For the text-containing cell, return its midpoint in (x, y) coordinate format. 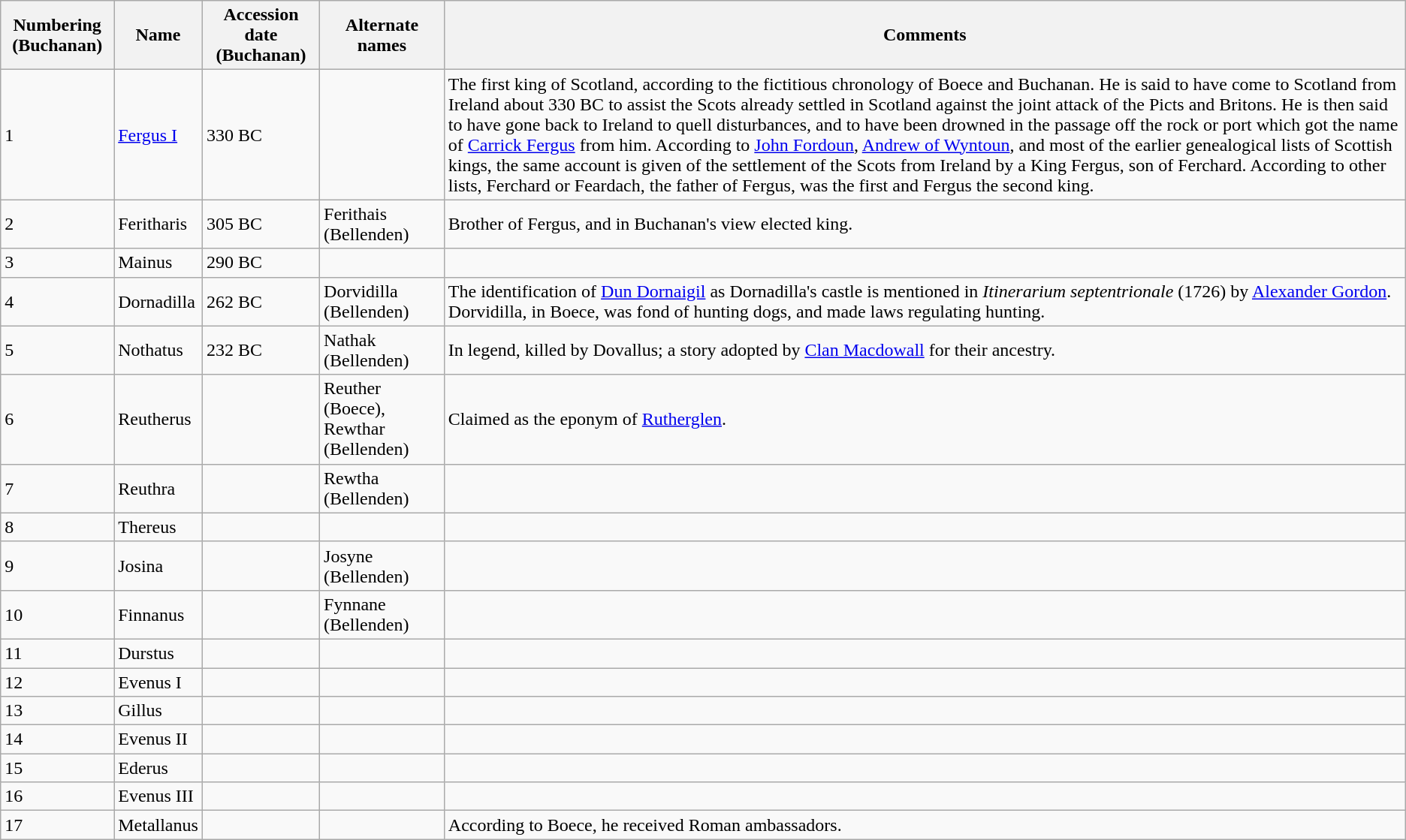
Feritharis (158, 224)
4 (57, 302)
305 BC (261, 224)
Evenus III (158, 796)
Name (158, 35)
7 (57, 488)
According to Boece, he received Roman ambassadors. (925, 825)
Josyne (Bellenden) (382, 566)
In legend, killed by Dovallus; a story adopted by Clan Macdowall for their ancestry. (925, 350)
Mainus (158, 263)
9 (57, 566)
Accession date (Buchanan) (261, 35)
Rewtha (Bellenden) (382, 488)
Gillus (158, 711)
Ederus (158, 768)
10 (57, 614)
Ferithais (Bellenden) (382, 224)
330 BC (261, 135)
11 (57, 653)
Dornadilla (158, 302)
12 (57, 682)
Evenus I (158, 682)
Josina (158, 566)
Thereus (158, 527)
262 BC (261, 302)
1 (57, 135)
Reuther (Boece), Rewthar (Bellenden) (382, 419)
Numbering (Buchanan) (57, 35)
Alternate names (382, 35)
Reutherus (158, 419)
Comments (925, 35)
Evenus II (158, 739)
3 (57, 263)
17 (57, 825)
290 BC (261, 263)
2 (57, 224)
Brother of Fergus, and in Buchanan's view elected king. (925, 224)
232 BC (261, 350)
Fynnane (Bellenden) (382, 614)
Fergus I (158, 135)
Nothatus (158, 350)
Finnanus (158, 614)
15 (57, 768)
Dorvidilla (Bellenden) (382, 302)
Claimed as the eponym of Rutherglen. (925, 419)
Nathak (Bellenden) (382, 350)
Reuthra (158, 488)
5 (57, 350)
14 (57, 739)
Metallanus (158, 825)
13 (57, 711)
16 (57, 796)
Durstus (158, 653)
6 (57, 419)
8 (57, 527)
